Return the [X, Y] coordinate for the center point of the cell that contains the specified text.  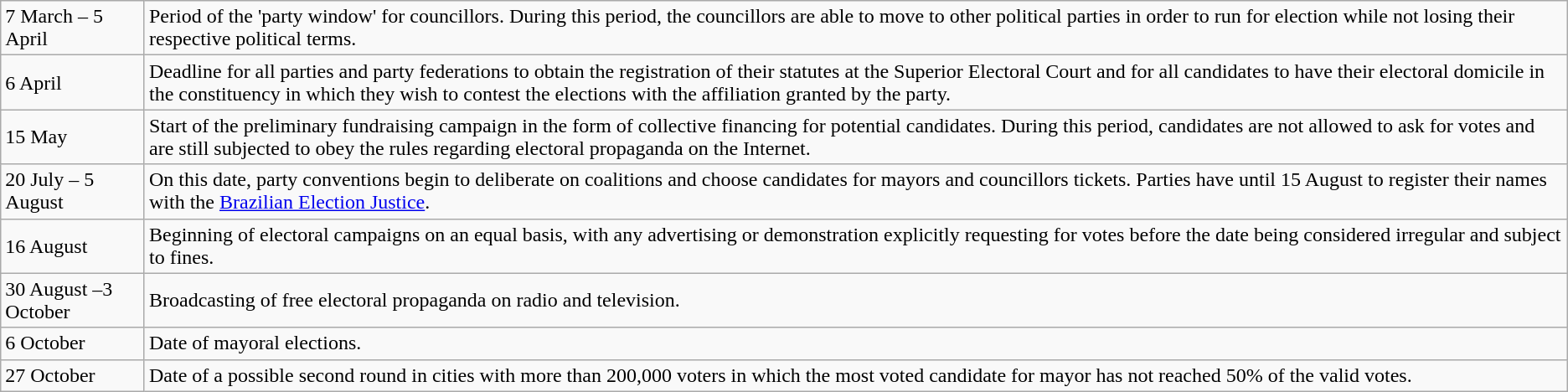
20 July – 5 August [73, 191]
30 August –3 October [73, 300]
7 March – 5 April [73, 28]
15 May [73, 137]
6 October [73, 343]
16 August [73, 246]
6 April [73, 82]
Date of mayoral elections. [856, 343]
Broadcasting of free electoral propaganda on radio and television. [856, 300]
27 October [73, 375]
